Detect which cell encompasses the target text, then output its (x, y) center coordinate. 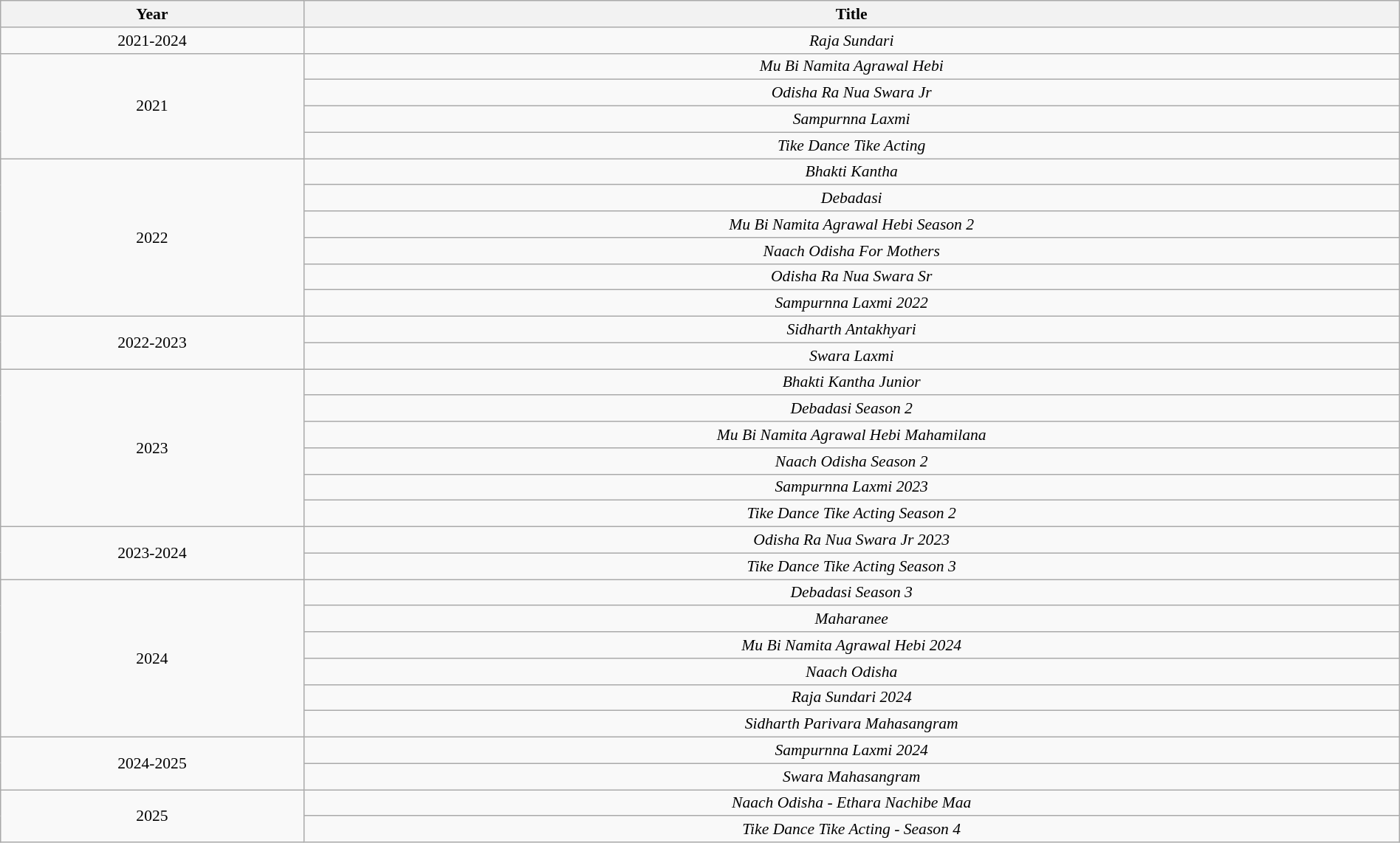
2023-2024 (152, 554)
Naach Odisha For Mothers (851, 251)
Mu Bi Namita Agrawal Hebi (851, 66)
Mu Bi Namita Agrawal Hebi 2024 (851, 645)
Odisha Ra Nua Swara Jr 2023 (851, 540)
Raja Sundari (851, 41)
Tike Dance Tike Acting - Season 4 (851, 830)
Maharanee (851, 619)
Mu Bi Namita Agrawal Hebi Season 2 (851, 224)
2024 (152, 658)
2023 (152, 448)
Sidharth Antakhyari (851, 330)
Tike Dance Tike Acting (851, 145)
Sampurnna Laxmi 2023 (851, 487)
Debadasi Season 2 (851, 409)
Mu Bi Namita Agrawal Hebi Mahamilana (851, 435)
Raja Sundari 2024 (851, 698)
Debadasi (851, 199)
Bhakti Kantha (851, 172)
Odisha Ra Nua Swara Sr (851, 277)
Tike Dance Tike Acting Season 3 (851, 566)
2024-2025 (152, 763)
2025 (152, 816)
Naach Odisha - Ethara Nachibe Maa (851, 803)
Tike Dance Tike Acting Season 2 (851, 514)
2021-2024 (152, 41)
2022-2023 (152, 343)
Bhakti Kantha Junior (851, 382)
2022 (152, 238)
Swara Mahasangram (851, 777)
Sidharth Parivara Mahasangram (851, 724)
Debadasi Season 3 (851, 593)
Swara Laxmi (851, 356)
Sampurnna Laxmi 2022 (851, 303)
Year (152, 14)
2021 (152, 106)
Title (851, 14)
Naach Odisha Season 2 (851, 461)
Naach Odisha (851, 672)
Odisha Ra Nua Swara Jr (851, 93)
Sampurnna Laxmi 2024 (851, 751)
Sampurnna Laxmi (851, 120)
